Determine the [x, y] coordinate at the center of the cell enclosing the given text.  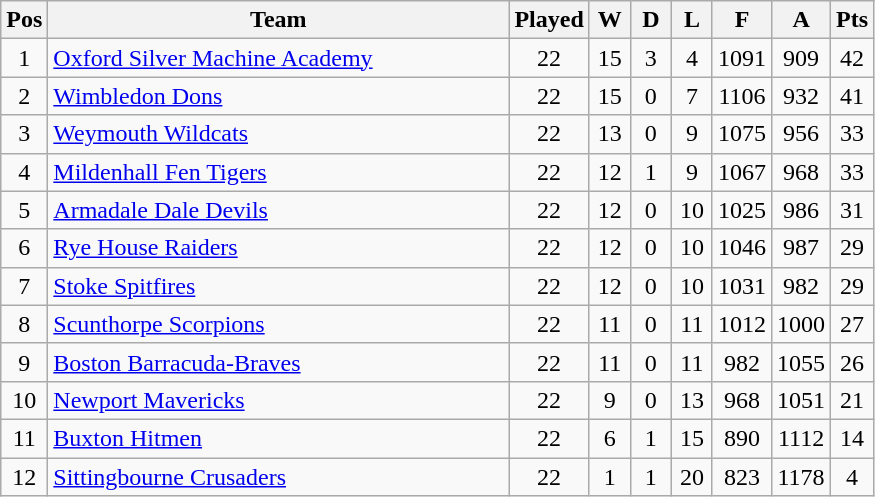
823 [742, 477]
L [692, 20]
1178 [802, 477]
Oxford Silver Machine Academy [278, 58]
Buxton Hitmen [278, 438]
1067 [742, 172]
1000 [802, 324]
8 [24, 324]
31 [852, 210]
1025 [742, 210]
1055 [802, 362]
Pos [24, 20]
21 [852, 400]
Pts [852, 20]
26 [852, 362]
Weymouth Wildcats [278, 134]
D [650, 20]
986 [802, 210]
1106 [742, 96]
5 [24, 210]
1031 [742, 286]
1091 [742, 58]
F [742, 20]
27 [852, 324]
Played [549, 20]
890 [742, 438]
Sittingbourne Crusaders [278, 477]
987 [802, 248]
1112 [802, 438]
A [802, 20]
Armadale Dale Devils [278, 210]
Stoke Spitfires [278, 286]
Mildenhall Fen Tigers [278, 172]
1046 [742, 248]
909 [802, 58]
Newport Mavericks [278, 400]
42 [852, 58]
2 [24, 96]
20 [692, 477]
956 [802, 134]
14 [852, 438]
1075 [742, 134]
1012 [742, 324]
Team [278, 20]
41 [852, 96]
Scunthorpe Scorpions [278, 324]
932 [802, 96]
W [610, 20]
Rye House Raiders [278, 248]
Boston Barracuda-Braves [278, 362]
1051 [802, 400]
Wimbledon Dons [278, 96]
